Return [X, Y] of the center of cell containing provided text 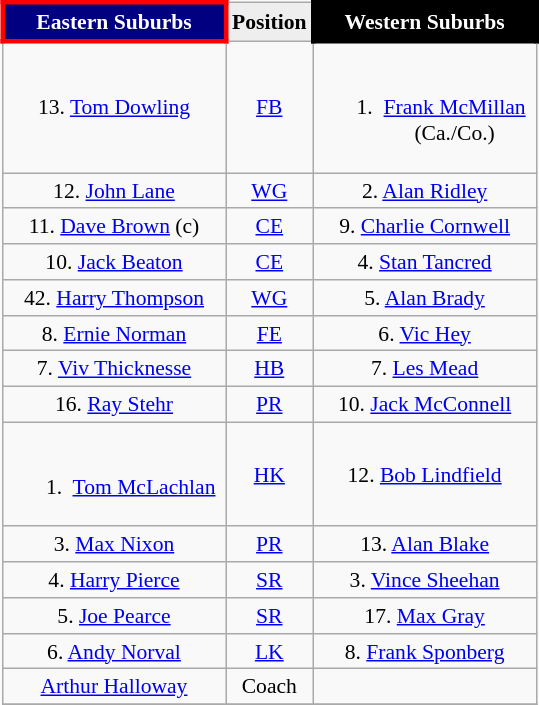
11. Dave Brown (c) [114, 226]
7. Viv Thicknesse [114, 369]
Western Suburbs [424, 22]
HB [270, 369]
7. Les Mead [424, 369]
Frank McMillan (Ca./Co.) [424, 106]
13. Alan Blake [424, 544]
13. Tom Dowling [114, 106]
Tom McLachlan [114, 474]
5. Joe Pearce [114, 616]
8. Frank Sponberg [424, 651]
12. Bob Lindfield [424, 474]
Arthur Halloway [114, 687]
FE [270, 333]
3. Max Nixon [114, 544]
3. Vince Sheehan [424, 580]
42. Harry Thompson [114, 298]
6. Andy Norval [114, 651]
4. Stan Tancred [424, 262]
4. Harry Pierce [114, 580]
5. Alan Brady [424, 298]
16. Ray Stehr [114, 405]
8. Ernie Norman [114, 333]
12. John Lane [114, 191]
9. Charlie Cornwell [424, 226]
Coach [270, 687]
LK [270, 651]
10. Jack Beaton [114, 262]
HK [270, 474]
FB [270, 106]
6. Vic Hey [424, 333]
Position [270, 22]
Eastern Suburbs [114, 22]
2. Alan Ridley [424, 191]
17. Max Gray [424, 616]
10. Jack McConnell [424, 405]
